Find where the given text appears and provide that cell's center as (X, Y) coordinate. 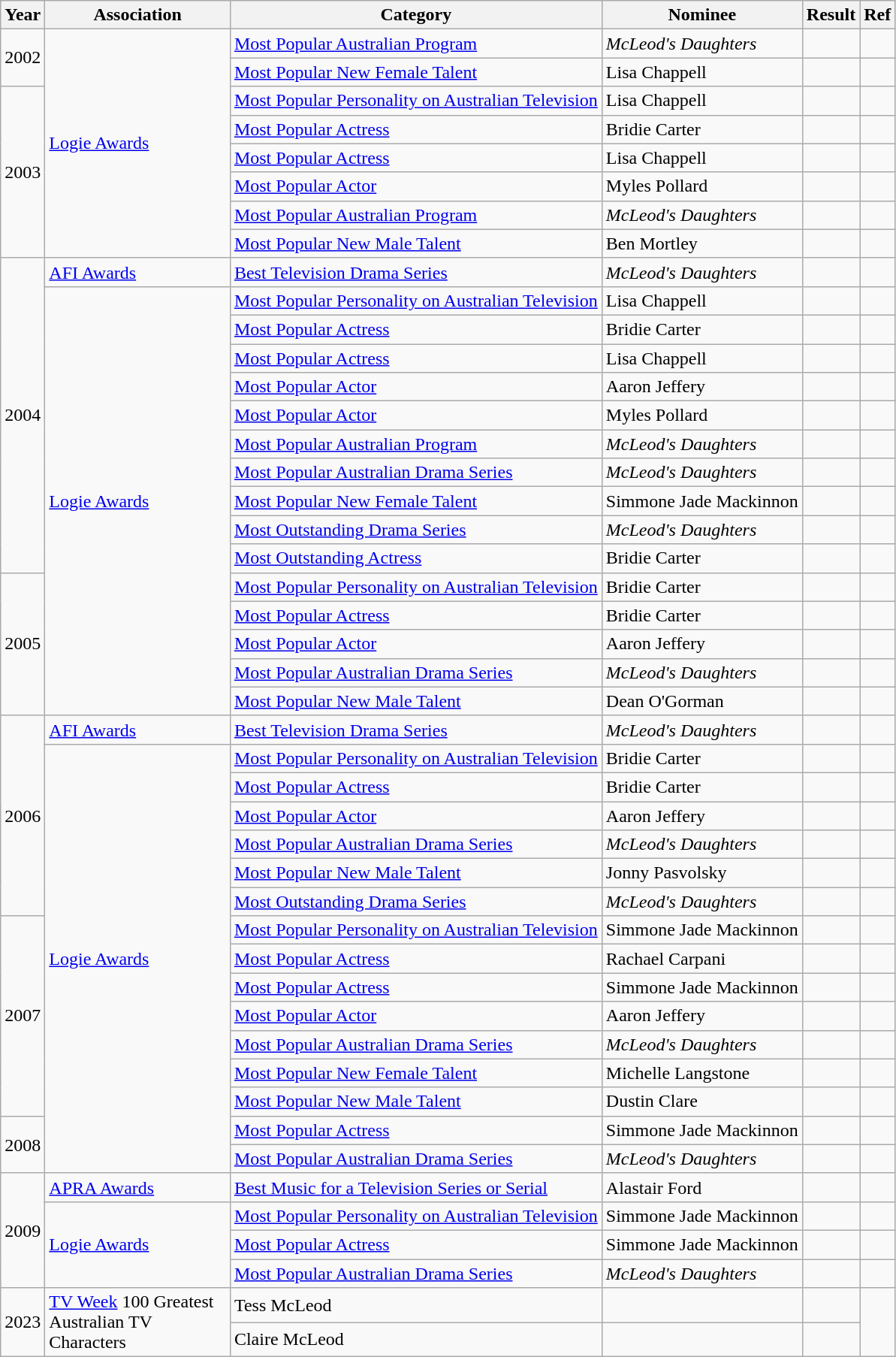
2023 (23, 1322)
Alastair Ford (701, 1187)
Ref (877, 15)
Dean O'Gorman (701, 701)
Association (138, 15)
2007 (23, 1016)
Dustin Clare (701, 1102)
Year (23, 15)
2004 (23, 415)
2008 (23, 1144)
2002 (23, 58)
Ben Mortley (701, 243)
2005 (23, 644)
2003 (23, 172)
Jonny Pasvolsky (701, 873)
Nominee (701, 15)
Michelle Langstone (701, 1073)
2006 (23, 815)
Result (831, 15)
APRA Awards (138, 1187)
Category (416, 15)
Best Music for a Television Series or Serial (416, 1187)
Tess McLeod (416, 1305)
2009 (23, 1230)
Claire McLeod (416, 1340)
Rachael Carpani (701, 959)
TV Week 100 Greatest Australian TV Characters (138, 1322)
Most Outstanding Actress (416, 558)
